Detect which cell encompasses the target text, then output its (X, Y) center coordinate. 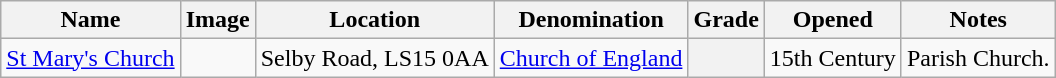
Selby Road, LS15 0AA (374, 58)
Denomination (591, 20)
Location (374, 20)
Parish Church. (978, 58)
Notes (978, 20)
Grade (726, 20)
Image (218, 20)
Name (90, 20)
St Mary's Church (90, 58)
Church of England (591, 58)
15th Century (832, 58)
Opened (832, 20)
